Search for the cell housing the specified text and yield its [x, y] center coordinate. 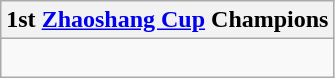
1st Zhaoshang Cup Champions [168, 20]
